Identify which cell holds the provided text, then report its (X, Y) central coordinate. 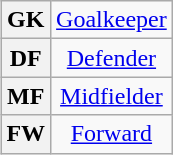
GK (26, 20)
FW (26, 134)
MF (26, 96)
Defender (112, 58)
Midfielder (112, 96)
Forward (112, 134)
DF (26, 58)
Goalkeeper (112, 20)
